Identify which cell holds the provided text, then report its [X, Y] central coordinate. 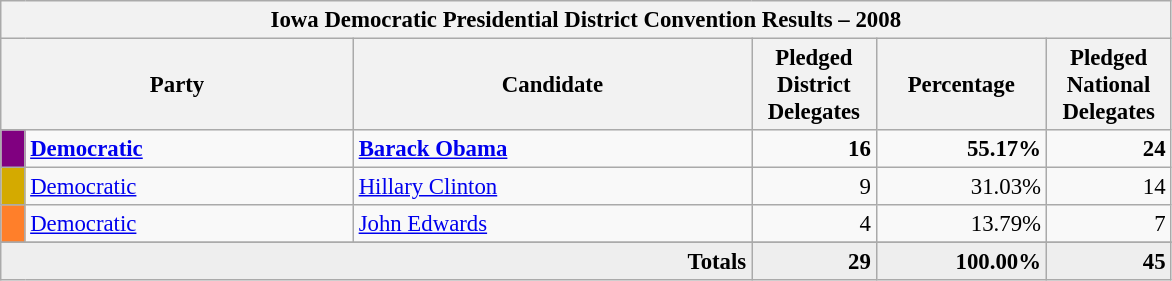
9 [814, 187]
Pledged National Delegates [1108, 85]
24 [1108, 149]
100.00% [961, 262]
16 [814, 149]
Totals [376, 262]
John Edwards [552, 224]
Iowa Democratic Presidential District Convention Results – 2008 [586, 20]
Pledged District Delegates [814, 85]
4 [814, 224]
29 [814, 262]
14 [1108, 187]
Percentage [961, 85]
55.17% [961, 149]
45 [1108, 262]
Party [178, 85]
Candidate [552, 85]
7 [1108, 224]
13.79% [961, 224]
31.03% [961, 187]
Hillary Clinton [552, 187]
Barack Obama [552, 149]
